Capture the cell that displays the provided text and extract its (x, y) central coordinate. 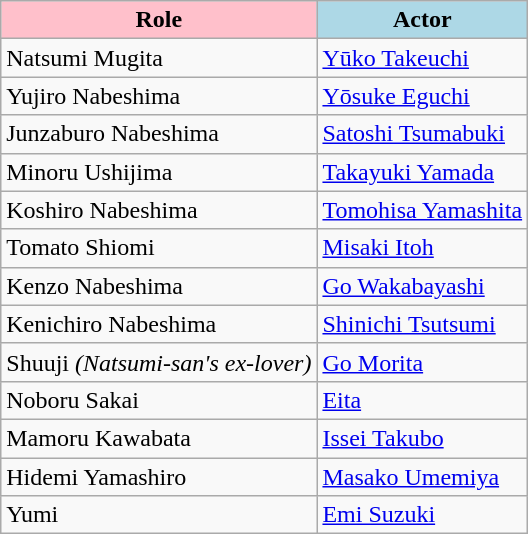
Kenzo Nabeshima (159, 286)
Go Wakabayashi (422, 286)
Shuuji (Natsumi-san's ex-lover) (159, 362)
Junzaburo Nabeshima (159, 134)
Go Morita (422, 362)
Misaki Itoh (422, 248)
Kenichiro Nabeshima (159, 324)
Yūko Takeuchi (422, 58)
Yumi (159, 515)
Koshiro Nabeshima (159, 210)
Actor (422, 20)
Natsumi Mugita (159, 58)
Yujiro Nabeshima (159, 96)
Eita (422, 400)
Satoshi Tsumabuki (422, 134)
Mamoru Kawabata (159, 438)
Hidemi Yamashiro (159, 477)
Role (159, 20)
Minoru Ushijima (159, 172)
Tomohisa Yamashita (422, 210)
Yōsuke Eguchi (422, 96)
Tomato Shiomi (159, 248)
Takayuki Yamada (422, 172)
Masako Umemiya (422, 477)
Shinichi Tsutsumi (422, 324)
Issei Takubo (422, 438)
Noboru Sakai (159, 400)
Emi Suzuki (422, 515)
